Provide the [x, y] coordinate of the cell's center where the given text is located.  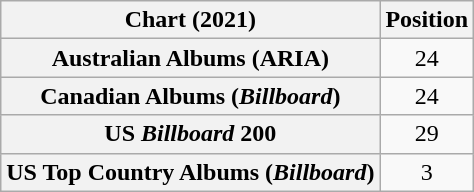
Chart (2021) [190, 20]
Position [427, 20]
US Billboard 200 [190, 134]
US Top Country Albums (Billboard) [190, 172]
Australian Albums (ARIA) [190, 58]
Canadian Albums (Billboard) [190, 96]
29 [427, 134]
3 [427, 172]
